Detect which cell encompasses the target text, then output its [x, y] center coordinate. 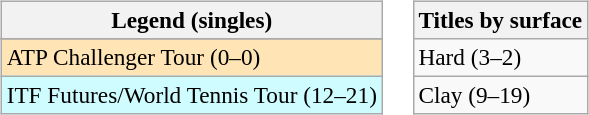
ATP Challenger Tour (0–0) [192, 57]
Clay (9–19) [500, 95]
Legend (singles) [192, 20]
Hard (3–2) [500, 57]
Titles by surface [500, 20]
ITF Futures/World Tennis Tour (12–21) [192, 95]
